Determine the [X, Y] coordinate at the center of the cell enclosing the given text.  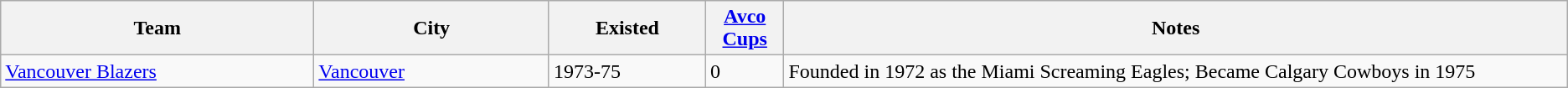
Vancouver Blazers [157, 71]
0 [745, 71]
Existed [627, 28]
Vancouver [432, 71]
Avco Cups [745, 28]
Notes [1176, 28]
City [432, 28]
Team [157, 28]
1973-75 [627, 71]
Founded in 1972 as the Miami Screaming Eagles; Became Calgary Cowboys in 1975 [1176, 71]
